Find where the given text appears and provide that cell's center as [X, Y] coordinate. 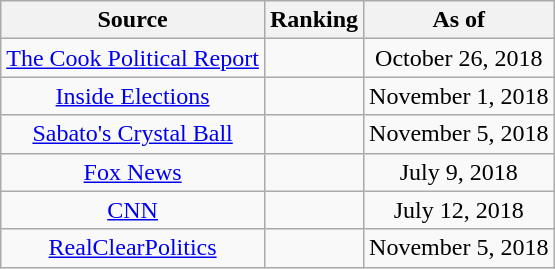
July 9, 2018 [459, 172]
Inside Elections [133, 96]
November 1, 2018 [459, 96]
Fox News [133, 172]
July 12, 2018 [459, 210]
As of [459, 20]
The Cook Political Report [133, 58]
Source [133, 20]
October 26, 2018 [459, 58]
CNN [133, 210]
Ranking [314, 20]
Sabato's Crystal Ball [133, 134]
RealClearPolitics [133, 248]
